Scan for the cell matching the given text and deliver its [x, y] coordinate at center. 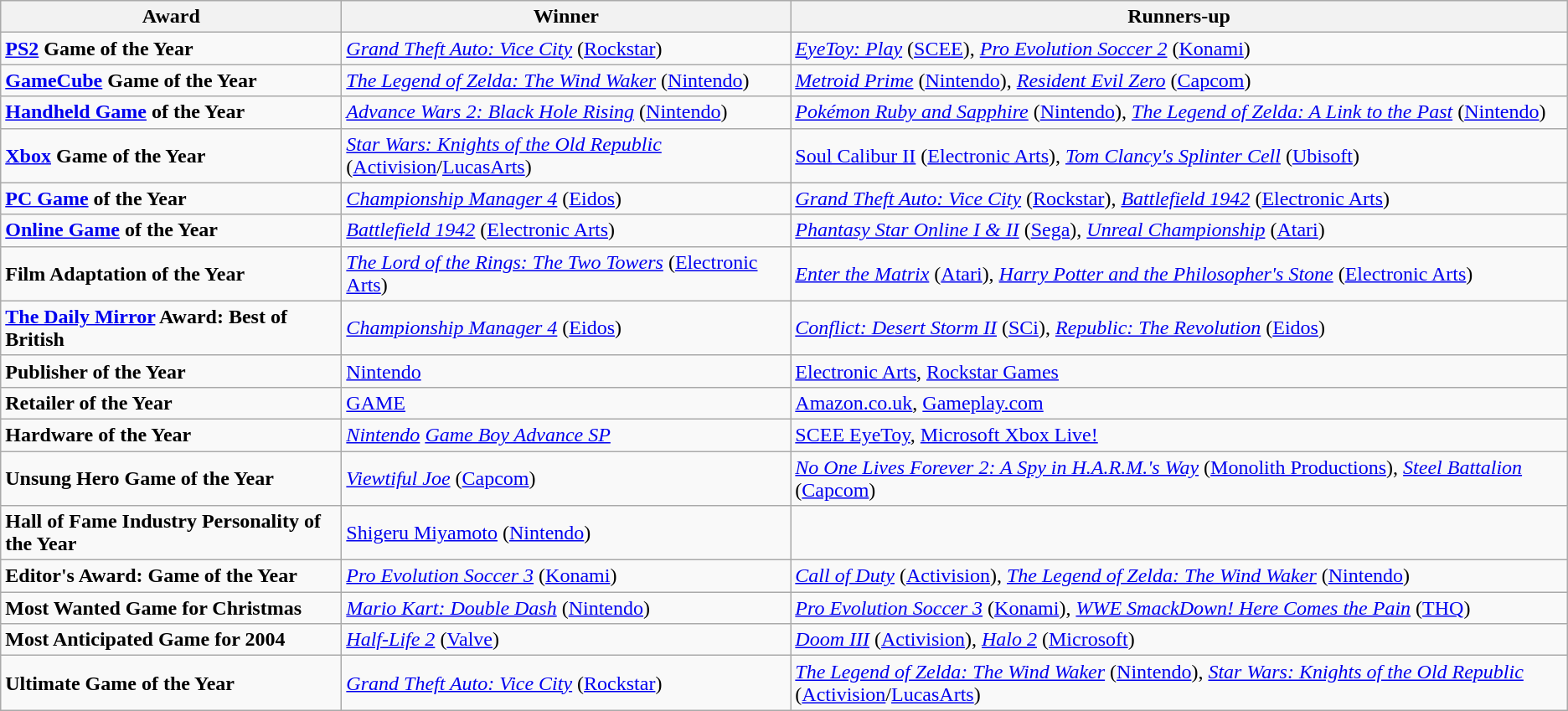
The Legend of Zelda: The Wind Waker (Nintendo) [566, 80]
Viewtiful Joe (Capcom) [566, 477]
SCEE EyeToy, Microsoft Xbox Live! [1179, 435]
The Legend of Zelda: The Wind Waker (Nintendo), Star Wars: Knights of the Old Republic (Activision/LucasArts) [1179, 683]
The Lord of the Rings: The Two Towers (Electronic Arts) [566, 273]
Phantasy Star Online I & II (Sega), Unreal Championship (Atari) [1179, 230]
Mario Kart: Double Dash (Nintendo) [566, 608]
Pro Evolution Soccer 3 (Konami), WWE SmackDown! Here Comes the Pain (THQ) [1179, 608]
Retailer of the Year [171, 403]
Unsung Hero Game of the Year [171, 477]
Star Wars: Knights of the Old Republic (Activision/LucasArts) [566, 156]
Enter the Matrix (Atari), Harry Potter and the Philosopher's Stone (Electronic Arts) [1179, 273]
Pokémon Ruby and Sapphire (Nintendo), The Legend of Zelda: A Link to the Past (Nintendo) [1179, 112]
Handheld Game of the Year [171, 112]
Ultimate Game of the Year [171, 683]
Call of Duty (Activision), The Legend of Zelda: The Wind Waker (Nintendo) [1179, 576]
Grand Theft Auto: Vice City (Rockstar), Battlefield 1942 (Electronic Arts) [1179, 198]
Battlefield 1942 (Electronic Arts) [566, 230]
Pro Evolution Soccer 3 (Konami) [566, 576]
Electronic Arts, Rockstar Games [1179, 371]
GameCube Game of the Year [171, 80]
GAME [566, 403]
PC Game of the Year [171, 198]
Nintendo Game Boy Advance SP [566, 435]
Conflict: Desert Storm II (SCi), Republic: The Revolution (Eidos) [1179, 328]
Film Adaptation of the Year [171, 273]
Nintendo [566, 371]
Soul Calibur II (Electronic Arts), Tom Clancy's Splinter Cell (Ubisoft) [1179, 156]
Runners-up [1179, 17]
EyeToy: Play (SCEE), Pro Evolution Soccer 2 (Konami) [1179, 49]
Metroid Prime (Nintendo), Resident Evil Zero (Capcom) [1179, 80]
PS2 Game of the Year [171, 49]
Award [171, 17]
Doom III (Activision), Halo 2 (Microsoft) [1179, 640]
Amazon.co.uk, Gameplay.com [1179, 403]
Hardware of the Year [171, 435]
Xbox Game of the Year [171, 156]
Most Anticipated Game for 2004 [171, 640]
Publisher of the Year [171, 371]
Online Game of the Year [171, 230]
Shigeru Miyamoto (Nintendo) [566, 533]
Most Wanted Game for Christmas [171, 608]
Hall of Fame Industry Personality of the Year [171, 533]
Advance Wars 2: Black Hole Rising (Nintendo) [566, 112]
Winner [566, 17]
Editor's Award: Game of the Year [171, 576]
Half-Life 2 (Valve) [566, 640]
No One Lives Forever 2: A Spy in H.A.R.M.'s Way (Monolith Productions), Steel Battalion (Capcom) [1179, 477]
The Daily Mirror Award: Best of British [171, 328]
